Determine the (X, Y) coordinate at the center of the cell enclosing the given text.  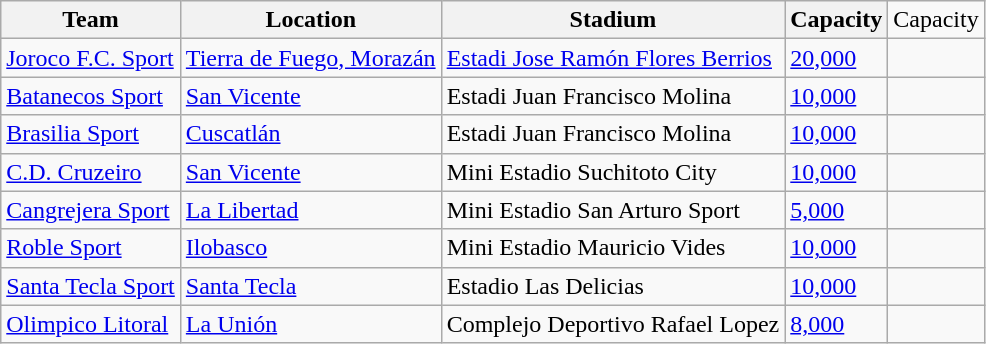
5,000 (836, 210)
La Libertad (310, 210)
Estadio Las Delicias (613, 286)
8,000 (836, 324)
Team (91, 20)
Mini Estadio Suchitoto City (613, 172)
C.D. Cruzeiro (91, 172)
Santa Tecla Sport (91, 286)
La Unión (310, 324)
Cuscatlán (310, 134)
Stadium (613, 20)
Santa Tecla (310, 286)
Batanecos Sport (91, 96)
Location (310, 20)
Tierra de Fuego, Morazán (310, 58)
Joroco F.C. Sport (91, 58)
Brasilia Sport (91, 134)
Olimpico Litoral (91, 324)
Complejo Deportivo Rafael Lopez (613, 324)
Mini Estadio Mauricio Vides (613, 248)
20,000 (836, 58)
Cangrejera Sport (91, 210)
Roble Sport (91, 248)
Ilobasco (310, 248)
Estadi Jose Ramón Flores Berrios (613, 58)
Mini Estadio San Arturo Sport (613, 210)
